Identify which cell holds the provided text, then report its (X, Y) central coordinate. 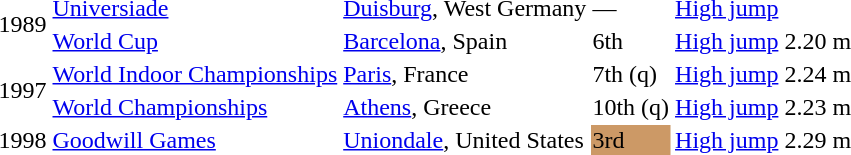
6th (631, 41)
World Championships (195, 107)
Paris, France (465, 74)
7th (q) (631, 74)
3rd (631, 140)
Goodwill Games (195, 140)
10th (q) (631, 107)
World Cup (195, 41)
Uniondale, United States (465, 140)
World Indoor Championships (195, 74)
Athens, Greece (465, 107)
Barcelona, Spain (465, 41)
